Scan for the cell matching the given text and deliver its (x, y) coordinate at center. 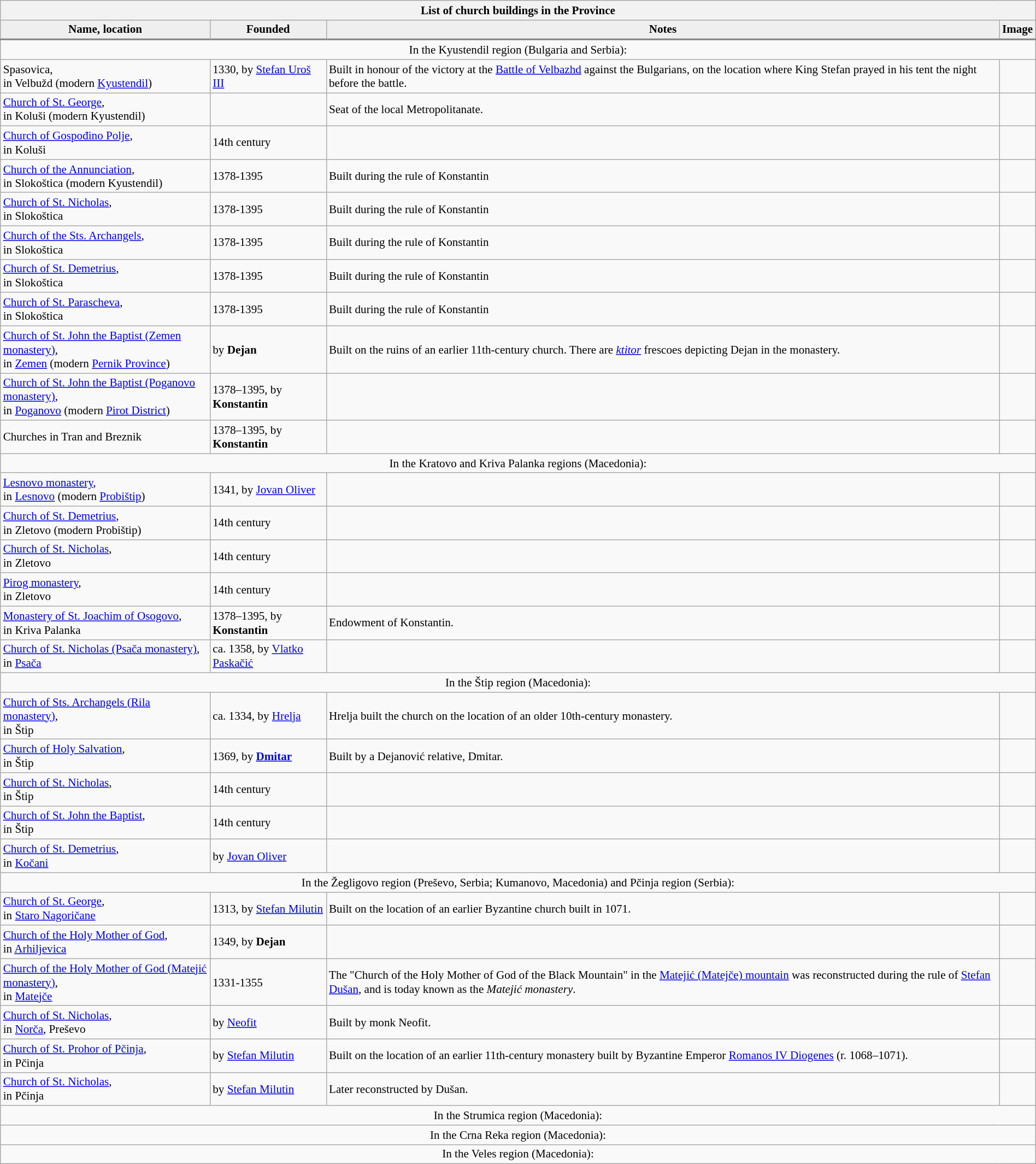
Built by monk Neofit. (663, 1022)
Church of St. Nicholas (Psača monastery), in Psača (105, 656)
Church of Holy Salvation, in Štip (105, 756)
Church of St. Nicholas, in Slokoštica (105, 209)
Built on the ruins of an earlier 11th-century church. There are ktitor frescoes depicting Dejan in the monastery. (663, 349)
ca. 1358, by Vlatko Paskačić (268, 656)
Church of St. Demetrius, in Slokoštica (105, 275)
Church of St. Nicholas, in Norča, Preševo (105, 1022)
Church of St. John the Baptist (Poganovo monastery), in Poganovo (modern Pirot District) (105, 397)
Church of St. Nicholas, in Zletovo (105, 556)
Built on the location of an earlier Byzantine church built in 1071. (663, 908)
Church of Sts. Archangels (Rila monastery), in Štip (105, 715)
In the Žegligovo region (Preševo, Serbia; Kumanovo, Macedonia) and Pčinja region (Serbia): (518, 882)
Church of St. Demetrius, in Kočani (105, 856)
by Dejan (268, 349)
In the Veles region (Macedonia): (518, 1154)
Church of St. George, in Staro Nagoričane (105, 908)
Church of the Holy Mother of God (Matejić monastery), in Matejče (105, 982)
1349, by Dejan (268, 942)
In the Kratovo and Kriva Palanka regions (Macedonia): (518, 463)
1369, by Dmitar (268, 756)
Notes (663, 30)
Churches in Tran and Breznik (105, 437)
List of church buildings in the Province (518, 10)
by Jovan Oliver (268, 856)
Church of St. Prohor of Pčinja, in Pčinja (105, 1056)
Church of St. Demetrius, in Zletovo (modern Probištip) (105, 522)
Church of St. Nicholas, in Štip (105, 789)
Church of the Sts. Archangels, in Slokoštica (105, 243)
by Neofit (268, 1022)
ca. 1334, by Hrelja (268, 715)
Church of St. Parascheva, in Slokoštica (105, 309)
Church of St. George, in Koluši (modern Kyustendil) (105, 109)
Seat of the local Metropolitanate. (663, 109)
Name, location (105, 30)
In the Kyustendil region (Bulgaria and Serbia): (518, 49)
Built by a Dejanović relative, Dmitar. (663, 756)
Church of St. John the Baptist (Zemen monastery), in Zemen (modern Pernik Province) (105, 349)
Church of the Annunciation, in Slokoštica (modern Kyustendil) (105, 176)
Lesnovo monastery, in Lesnovo (modern Probištip) (105, 490)
Endowment of Konstantin. (663, 623)
1331-1355 (268, 982)
Later reconstructed by Dušan. (663, 1089)
1341, by Jovan Oliver (268, 490)
In the Štip region (Macedonia): (518, 682)
Hrelja built the church on the location of an older 10th-century monastery. (663, 715)
1330, by Stefan Uroš III (268, 77)
Church of St. John the Baptist, in Štip (105, 823)
Founded (268, 30)
Pirog monastery, in Zletovo (105, 589)
Image (1017, 30)
Monastery of St. Joachim of Osogovo, in Kriva Palanka (105, 623)
Built on the location of an earlier 11th-century monastery built by Byzantine Emperor Romanos IV Diogenes (r. 1068–1071). (663, 1056)
Church of the Holy Mother of God, in Arhiljevica (105, 942)
Church of St. Nicholas, in Pčinja (105, 1089)
Church of Gospođino Polje, in Koluši (105, 143)
1313, by Stefan Milutin (268, 908)
Spasovica, in Velbužd (modern Kyustendil) (105, 77)
In the Strumica region (Macedonia): (518, 1115)
In the Crna Reka region (Macedonia): (518, 1134)
